Extract the [X, Y] coordinate from the center of the cell holding the provided text.  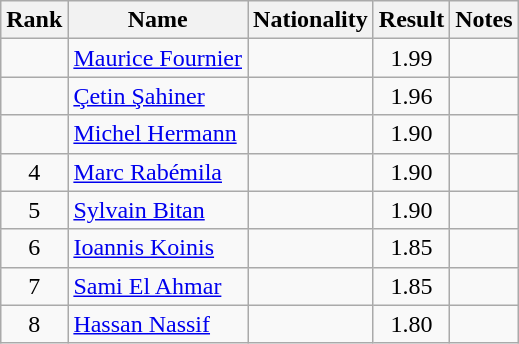
Sami El Ahmar [158, 286]
5 [34, 210]
6 [34, 248]
1.80 [411, 324]
Michel Hermann [158, 134]
Rank [34, 20]
Name [158, 20]
1.96 [411, 96]
Ioannis Koinis [158, 248]
Result [411, 20]
Maurice Fournier [158, 58]
4 [34, 172]
Çetin Şahiner [158, 96]
Hassan Nassif [158, 324]
Marc Rabémila [158, 172]
Sylvain Bitan [158, 210]
7 [34, 286]
1.99 [411, 58]
Notes [484, 20]
Nationality [311, 20]
8 [34, 324]
